Detect which cell encompasses the target text, then output its [X, Y] center coordinate. 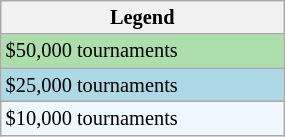
$10,000 tournaments [142, 118]
Legend [142, 17]
$25,000 tournaments [142, 85]
$50,000 tournaments [142, 51]
